Determine the (X, Y) coordinate at the center of the cell enclosing the given text.  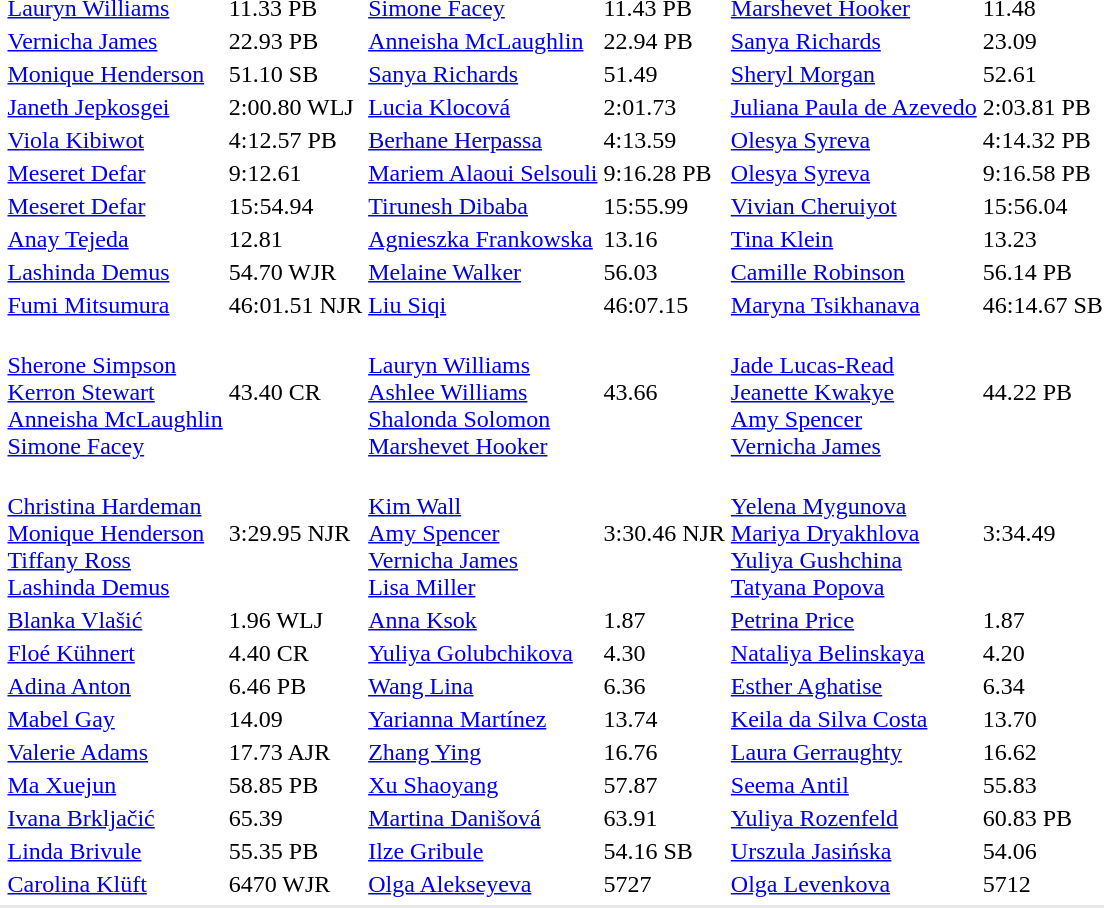
Olga Levenkova (854, 884)
Wang Lina (483, 686)
2:01.73 (664, 107)
43.66 (664, 392)
Tirunesh Dibaba (483, 206)
2:00.80 WLJ (295, 107)
13.16 (664, 239)
23.09 (1042, 41)
Yuliya Rozenfeld (854, 818)
Anneisha McLaughlin (483, 41)
5712 (1042, 884)
46:14.67 SB (1042, 305)
Carolina Klüft (115, 884)
Mariem Alaoui Selsouli (483, 173)
51.49 (664, 74)
44.22 PB (1042, 392)
1.96 WLJ (295, 620)
63.91 (664, 818)
Mabel Gay (115, 719)
Lauryn WilliamsAshlee WilliamsShalonda SolomonMarshevet Hooker (483, 392)
Monique Henderson (115, 74)
Yelena MygunovaMariya DryakhlovaYuliya GushchinaTatyana Popova (854, 533)
60.83 PB (1042, 818)
Janeth Jepkosgei (115, 107)
22.94 PB (664, 41)
55.35 PB (295, 851)
Camille Robinson (854, 272)
6470 WJR (295, 884)
13.70 (1042, 719)
Keila da Silva Costa (854, 719)
9:16.58 PB (1042, 173)
Sheryl Morgan (854, 74)
15:56.04 (1042, 206)
Tina Klein (854, 239)
12.81 (295, 239)
Berhane Herpassa (483, 140)
Vivian Cheruiyot (854, 206)
Jade Lucas-ReadJeanette KwakyeAmy SpencerVernicha James (854, 392)
22.93 PB (295, 41)
Liu Siqi (483, 305)
Laura Gerraughty (854, 752)
Floé Kühnert (115, 653)
Ilze Gribule (483, 851)
Christina HardemanMonique HendersonTiffany RossLashinda Demus (115, 533)
58.85 PB (295, 785)
3:29.95 NJR (295, 533)
Sherone SimpsonKerron StewartAnneisha McLaughlinSimone Facey (115, 392)
Juliana Paula de Azevedo (854, 107)
43.40 CR (295, 392)
17.73 AJR (295, 752)
Agnieszka Frankowska (483, 239)
Melaine Walker (483, 272)
15:54.94 (295, 206)
4.20 (1042, 653)
Linda Brivule (115, 851)
Blanka Vlašić (115, 620)
6.36 (664, 686)
6.46 PB (295, 686)
Yuliya Golubchikova (483, 653)
56.14 PB (1042, 272)
4:14.32 PB (1042, 140)
54.70 WJR (295, 272)
3:34.49 (1042, 533)
9:16.28 PB (664, 173)
Zhang Ying (483, 752)
54.06 (1042, 851)
52.61 (1042, 74)
6.34 (1042, 686)
Petrina Price (854, 620)
Yarianna Martínez (483, 719)
16.62 (1042, 752)
Valerie Adams (115, 752)
Vernicha James (115, 41)
Xu Shaoyang (483, 785)
Anna Ksok (483, 620)
4:12.57 PB (295, 140)
9:12.61 (295, 173)
14.09 (295, 719)
65.39 (295, 818)
56.03 (664, 272)
4.40 CR (295, 653)
5727 (664, 884)
Ivana Brkljačić (115, 818)
4:13.59 (664, 140)
13.74 (664, 719)
57.87 (664, 785)
Esther Aghatise (854, 686)
Nataliya Belinskaya (854, 653)
51.10 SB (295, 74)
46:07.15 (664, 305)
Maryna Tsikhanava (854, 305)
Adina Anton (115, 686)
Urszula Jasińska (854, 851)
Viola Kibiwot (115, 140)
Ma Xuejun (115, 785)
3:30.46 NJR (664, 533)
Anay Tejeda (115, 239)
Olga Alekseyeva (483, 884)
Lashinda Demus (115, 272)
54.16 SB (664, 851)
13.23 (1042, 239)
Kim WallAmy SpencerVernicha JamesLisa Miller (483, 533)
Seema Antil (854, 785)
4.30 (664, 653)
55.83 (1042, 785)
Lucia Klocová (483, 107)
2:03.81 PB (1042, 107)
16.76 (664, 752)
Fumi Mitsumura (115, 305)
15:55.99 (664, 206)
46:01.51 NJR (295, 305)
Martina Danišová (483, 818)
